Output the [x, y] coordinate of the center of the cell containing the given text.  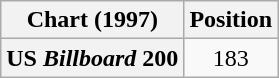
US Billboard 200 [92, 58]
Position [231, 20]
Chart (1997) [92, 20]
183 [231, 58]
